From the cell containing the given text, extract its center point as (x, y) coordinate. 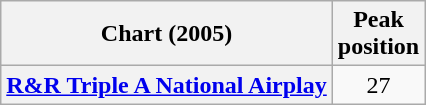
27 (378, 85)
Chart (2005) (167, 34)
Peakposition (378, 34)
R&R Triple A National Airplay (167, 85)
